Return [X, Y] of the center of cell containing provided text 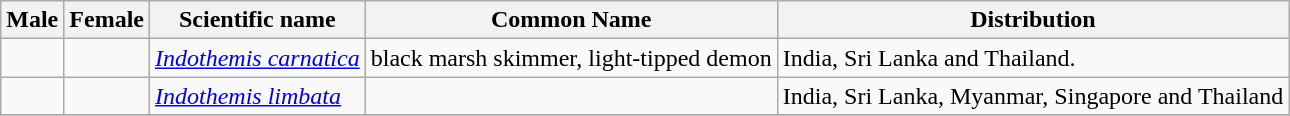
Indothemis limbata [257, 96]
Distribution [1033, 20]
India, Sri Lanka, Myanmar, Singapore and Thailand [1033, 96]
Scientific name [257, 20]
India, Sri Lanka and Thailand. [1033, 58]
Male [32, 20]
black marsh skimmer, light-tipped demon [571, 58]
Indothemis carnatica [257, 58]
Common Name [571, 20]
Female [107, 20]
